Capture the cell that displays the provided text and extract its [x, y] central coordinate. 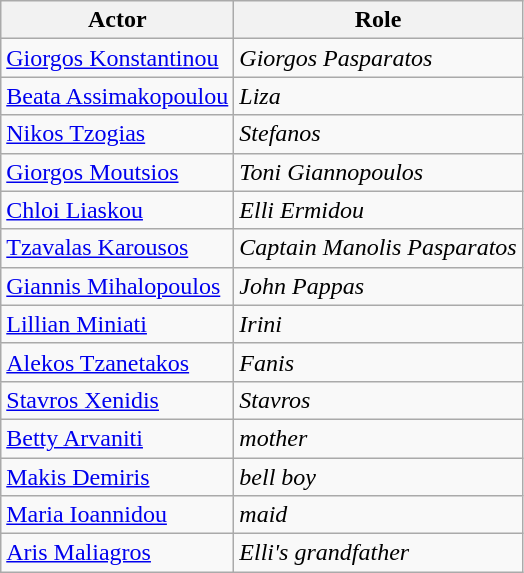
Fanis [378, 362]
Stavros [378, 400]
Liza [378, 96]
Giorgos Pasparatos [378, 58]
Toni Giannopoulos [378, 172]
Stefanos [378, 134]
Betty Arvaniti [118, 438]
maid [378, 515]
Elli Ermidou [378, 210]
Captain Manolis Pasparatos [378, 248]
Tzavalas Karousos [118, 248]
Giorgos Moutsios [118, 172]
Irini [378, 324]
Role [378, 20]
Nikos Tzogias [118, 134]
Actor [118, 20]
Stavros Xenidis [118, 400]
Beata Assimakopoulou [118, 96]
Giannis Mihalopoulos [118, 286]
Alekos Tzanetakos [118, 362]
Elli's grandfather [378, 553]
mother [378, 438]
Giorgos Konstantinou [118, 58]
John Pappas [378, 286]
Chloi Liaskou [118, 210]
Aris Maliagros [118, 553]
bell boy [378, 477]
Makis Demiris [118, 477]
Maria Ioannidou [118, 515]
Lillian Miniati [118, 324]
